Capture the cell that displays the provided text and extract its [X, Y] central coordinate. 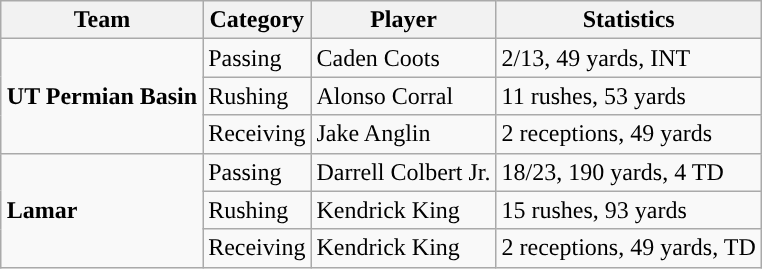
15 rushes, 93 yards [628, 210]
Caden Coots [404, 58]
Player [404, 20]
UT Permian Basin [102, 96]
Lamar [102, 210]
Jake Anglin [404, 134]
Category [257, 20]
2 receptions, 49 yards [628, 134]
Alonso Corral [404, 96]
Team [102, 20]
2/13, 49 yards, INT [628, 58]
2 receptions, 49 yards, TD [628, 248]
18/23, 190 yards, 4 TD [628, 172]
11 rushes, 53 yards [628, 96]
Darrell Colbert Jr. [404, 172]
Statistics [628, 20]
